Locate the cell with the specified text and output its [X, Y] center coordinate. 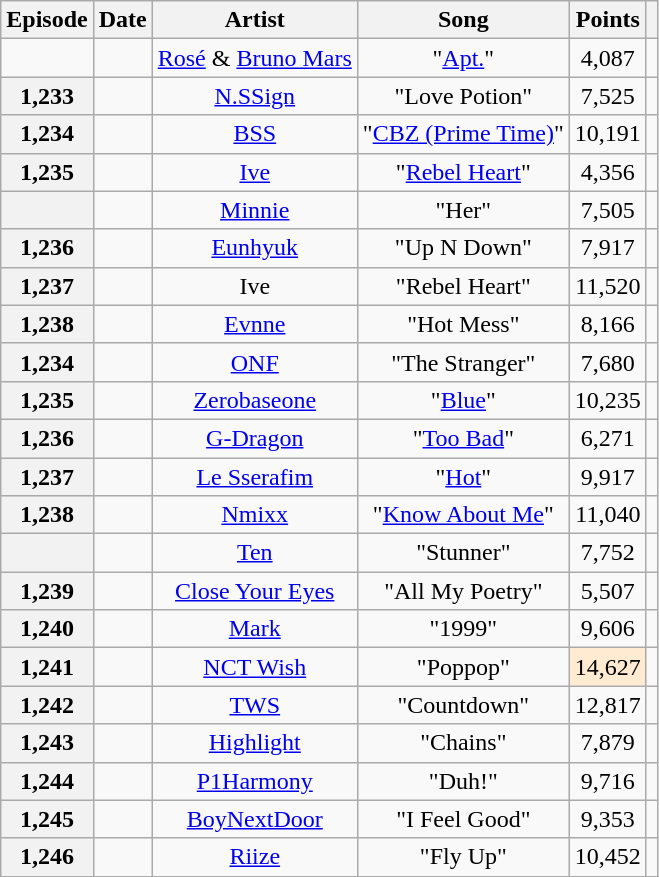
"Countdown" [463, 705]
1,243 [47, 743]
NCT Wish [254, 667]
"Chains" [463, 743]
4,356 [608, 172]
10,235 [608, 400]
TWS [254, 705]
"Hot Mess" [463, 324]
7,505 [608, 210]
8,166 [608, 324]
"Poppop" [463, 667]
12,817 [608, 705]
Episode [47, 20]
7,680 [608, 362]
9,606 [608, 629]
"All My Poetry" [463, 591]
Zerobaseone [254, 400]
1,242 [47, 705]
Song [463, 20]
"I Feel Good" [463, 819]
1,246 [47, 857]
"The Stranger" [463, 362]
1,245 [47, 819]
7,917 [608, 248]
Points [608, 20]
5,507 [608, 591]
Le Sserafim [254, 477]
Artist [254, 20]
BSS [254, 134]
"CBZ (Prime Time)" [463, 134]
"Stunner" [463, 553]
"Duh!" [463, 781]
"Her" [463, 210]
6,271 [608, 438]
Minnie [254, 210]
Eunhyuk [254, 248]
"Know About Me" [463, 515]
1,240 [47, 629]
1,233 [47, 96]
1,244 [47, 781]
11,040 [608, 515]
7,879 [608, 743]
"Blue" [463, 400]
Evnne [254, 324]
Close Your Eyes [254, 591]
"Up N Down" [463, 248]
1,239 [47, 591]
Date [122, 20]
"Fly Up" [463, 857]
N.SSign [254, 96]
ONF [254, 362]
P1Harmony [254, 781]
4,087 [608, 58]
9,917 [608, 477]
14,627 [608, 667]
G-Dragon [254, 438]
"Too Bad" [463, 438]
"Apt." [463, 58]
9,353 [608, 819]
Highlight [254, 743]
Nmixx [254, 515]
7,525 [608, 96]
Rosé & Bruno Mars [254, 58]
Ten [254, 553]
7,752 [608, 553]
9,716 [608, 781]
"Love Potion" [463, 96]
10,191 [608, 134]
11,520 [608, 286]
BoyNextDoor [254, 819]
"Hot" [463, 477]
"1999" [463, 629]
1,241 [47, 667]
10,452 [608, 857]
Mark [254, 629]
Riize [254, 857]
